Determine the [X, Y] coordinate at the center of the cell enclosing the given text.  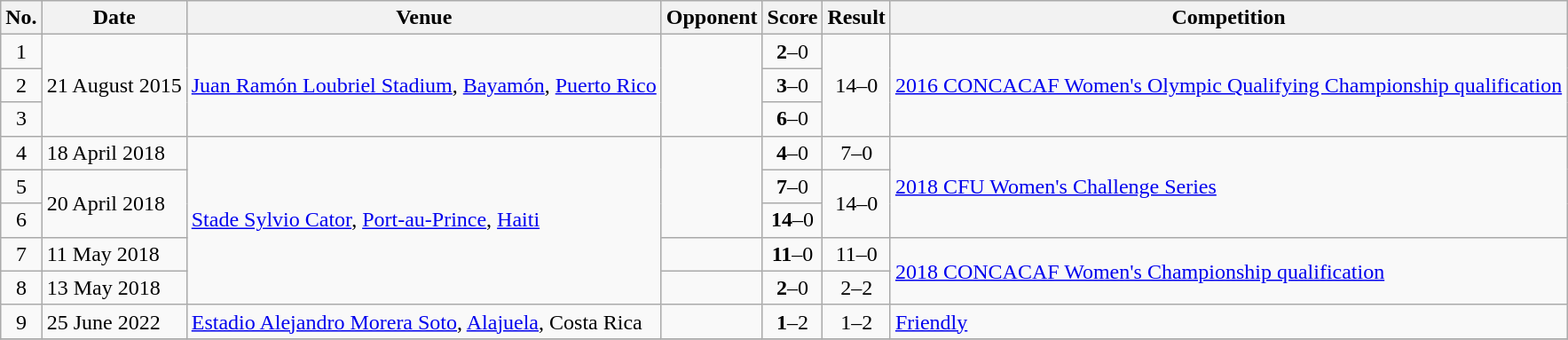
3–0 [792, 85]
4 [21, 153]
Result [856, 18]
6–0 [792, 119]
No. [21, 18]
1 [21, 51]
3 [21, 119]
Friendly [1228, 321]
Juan Ramón Loubriel Stadium, Bayamón, Puerto Rico [424, 85]
2016 CONCACAF Women's Olympic Qualifying Championship qualification [1228, 85]
Opponent [712, 18]
6 [21, 220]
4–0 [792, 153]
Venue [424, 18]
2 [21, 85]
5 [21, 186]
7 [21, 254]
2018 CONCACAF Women's Championship qualification [1228, 271]
21 August 2015 [114, 85]
18 April 2018 [114, 153]
Estadio Alejandro Morera Soto, Alajuela, Costa Rica [424, 321]
8 [21, 288]
Stade Sylvio Cator, Port-au-Prince, Haiti [424, 220]
13 May 2018 [114, 288]
Score [792, 18]
11 May 2018 [114, 254]
2018 CFU Women's Challenge Series [1228, 186]
20 April 2018 [114, 203]
9 [21, 321]
Date [114, 18]
Competition [1228, 18]
2–2 [856, 288]
25 June 2022 [114, 321]
